Scan for the cell matching the given text and deliver its [X, Y] coordinate at center. 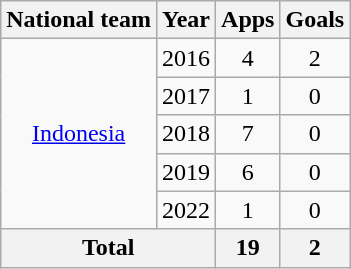
Indonesia [79, 134]
19 [248, 248]
2022 [186, 210]
2019 [186, 172]
Goals [315, 20]
2016 [186, 58]
7 [248, 134]
6 [248, 172]
Year [186, 20]
Apps [248, 20]
2018 [186, 134]
4 [248, 58]
Total [108, 248]
2017 [186, 96]
National team [79, 20]
